Pinpoint the cell where the given text exists, returning its (X, Y) midpoint coordinate. 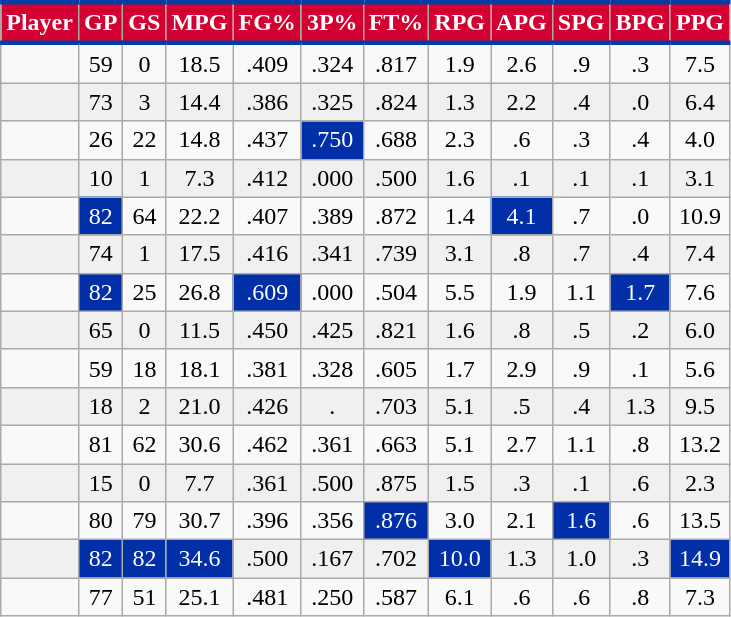
.462 (267, 444)
5.5 (460, 292)
.412 (267, 178)
2 (144, 406)
3.0 (460, 521)
.250 (332, 597)
4.1 (522, 216)
FT% (396, 22)
Player (40, 22)
.824 (396, 102)
4.0 (700, 140)
79 (144, 521)
2.2 (522, 102)
.426 (267, 406)
10.9 (700, 216)
51 (144, 597)
.409 (267, 63)
3 (144, 102)
25.1 (200, 597)
30.7 (200, 521)
.504 (396, 292)
7.4 (700, 254)
15 (100, 483)
.702 (396, 559)
6.4 (700, 102)
64 (144, 216)
.396 (267, 521)
.739 (396, 254)
PPG (700, 22)
.587 (396, 597)
.389 (332, 216)
14.8 (200, 140)
73 (100, 102)
10.0 (460, 559)
2.9 (522, 368)
.609 (267, 292)
3P% (332, 22)
2.1 (522, 521)
.817 (396, 63)
.663 (396, 444)
5.6 (700, 368)
1.5 (460, 483)
18.5 (200, 63)
10 (100, 178)
.386 (267, 102)
21.0 (200, 406)
.872 (396, 216)
80 (100, 521)
74 (100, 254)
1.0 (581, 559)
.325 (332, 102)
22 (144, 140)
26 (100, 140)
26.8 (200, 292)
MPG (200, 22)
.875 (396, 483)
9.5 (700, 406)
.821 (396, 330)
1.4 (460, 216)
.2 (640, 330)
2.7 (522, 444)
25 (144, 292)
.356 (332, 521)
.605 (396, 368)
.688 (396, 140)
11.5 (200, 330)
APG (522, 22)
.324 (332, 63)
7.5 (700, 63)
6.0 (700, 330)
.167 (332, 559)
.876 (396, 521)
.407 (267, 216)
.703 (396, 406)
RPG (460, 22)
6.1 (460, 597)
22.2 (200, 216)
GS (144, 22)
2.6 (522, 63)
14.4 (200, 102)
GP (100, 22)
SPG (581, 22)
.750 (332, 140)
. (332, 406)
7.7 (200, 483)
.328 (332, 368)
30.6 (200, 444)
.481 (267, 597)
34.6 (200, 559)
.381 (267, 368)
FG% (267, 22)
7.6 (700, 292)
13.5 (700, 521)
13.2 (700, 444)
.437 (267, 140)
.450 (267, 330)
65 (100, 330)
81 (100, 444)
BPG (640, 22)
14.9 (700, 559)
77 (100, 597)
18.1 (200, 368)
.341 (332, 254)
17.5 (200, 254)
62 (144, 444)
.425 (332, 330)
.416 (267, 254)
